Extract the (X, Y) coordinate from the center of the cell holding the provided text.  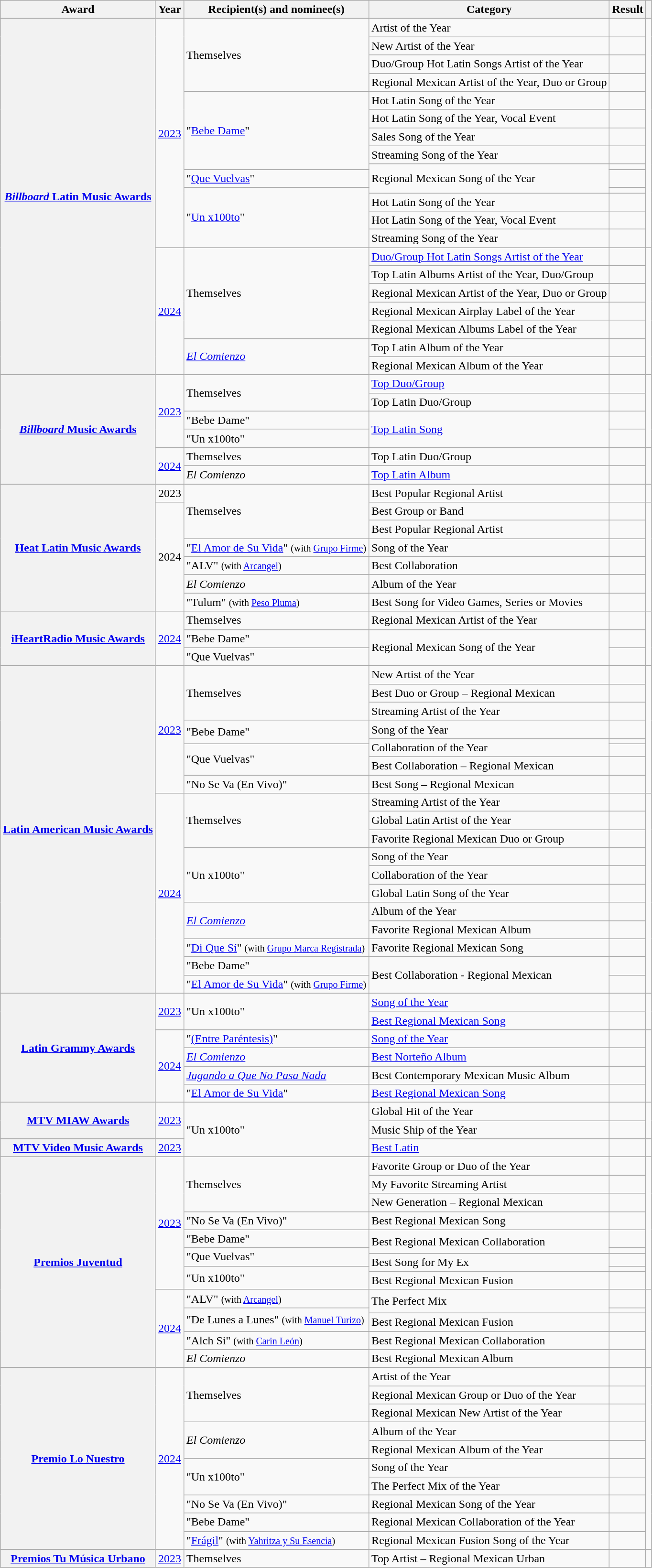
Jugando a Que No Pasa Nada (276, 1075)
Best Contemporary Mexican Music Album (489, 1075)
"Tulum" (with Peso Pluma) (276, 602)
Top Latin Song (489, 429)
Regional Mexican New Artist of the Year (489, 1413)
Best Latin (489, 1148)
Best Song – Regional Mexican (489, 784)
MTV MIAW Awards (78, 1121)
Best Regional Mexican Album (489, 1359)
Heat Latin Music Awards (78, 547)
MTV Video Music Awards (78, 1148)
Premios Juventud (78, 1263)
"Alch Si" (with Carin León) (276, 1341)
Year (169, 10)
"Di Que Sí" (with Grupo Marca Registrada) (276, 948)
Music Ship of the Year (489, 1130)
Billboard Latin Music Awards (78, 197)
"El Amor de Su Vida" (276, 1093)
Regional Mexican Fusion Song of the Year (489, 1540)
Award (78, 10)
Top Latin Albums Artist of the Year, Duo/Group (489, 275)
Top Latin Album of the Year (489, 347)
Favorite Regional Mexican Album (489, 930)
Global Latin Artist of the Year (489, 821)
Best Collaboration – Regional Mexican (489, 766)
Best Norteño Album (489, 1057)
Premio Lo Nuestro (78, 1459)
Top Artist – Regional Mexican Urban (489, 1558)
New Generation – Regional Mexican (489, 1202)
Regional Mexican Group or Duo of the Year (489, 1395)
"Frágil" (with Yahritza y Su Esencia) (276, 1540)
Best Song for Video Games, Series or Movies (489, 602)
Best Collaboration - Regional Mexican (489, 975)
Top Duo/Group (489, 384)
Best Duo or Group – Regional Mexican (489, 693)
Global Hit of the Year (489, 1112)
Regional Mexican Collaboration of the Year (489, 1522)
Favorite Regional Mexican Duo or Group (489, 839)
Sales Song of the Year (489, 137)
Billboard Music Awards (78, 429)
Regional Mexican Albums Label of the Year (489, 329)
My Favorite Streaming Artist (489, 1184)
Regional Mexican Artist of the Year (489, 620)
Best Song for My Ex (489, 1262)
Favorite Group or Duo of the Year (489, 1166)
"(Entre Paréntesis)" (276, 1038)
Favorite Regional Mexican Song (489, 948)
"De Lunes a Lunes" (with Manuel Turizo) (276, 1319)
The Perfect Mix (489, 1301)
Best Group or Band (489, 511)
Recipient(s) and nominee(s) (276, 10)
Premios Tu Música Urbano (78, 1558)
Result (628, 10)
The Perfect Mix of the Year (489, 1486)
Global Latin Song of the Year (489, 893)
Best Collaboration (489, 566)
Latin Grammy Awards (78, 1048)
Category (489, 10)
Latin American Music Awards (78, 830)
iHeartRadio Music Awards (78, 638)
Top Latin Album (489, 475)
Regional Mexican Airplay Label of the Year (489, 311)
